Determine the (X, Y) coordinate at the center of the cell enclosing the given text.  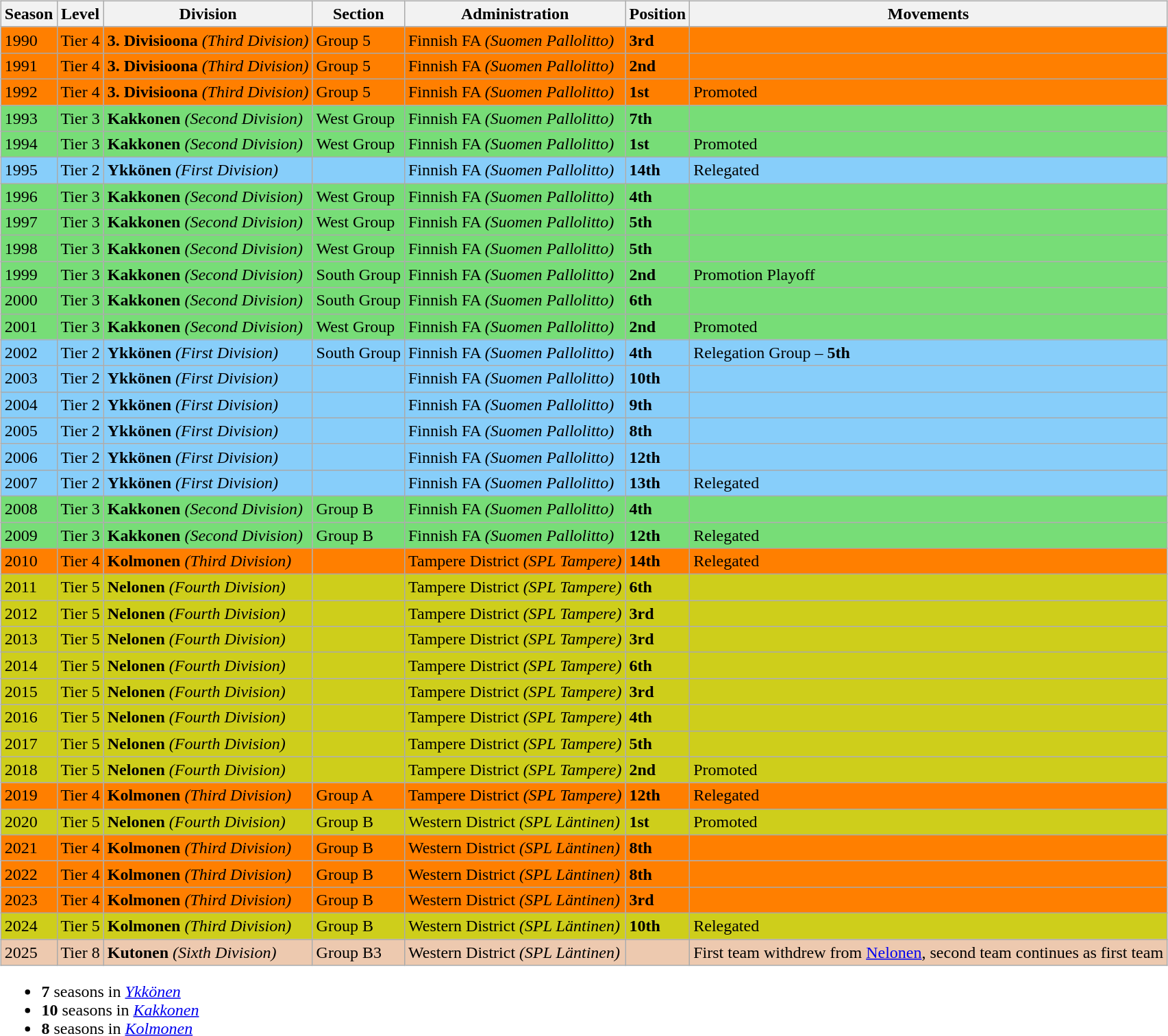
Position (658, 14)
Season (29, 14)
1997 (29, 223)
1998 (29, 249)
Group A (358, 796)
2000 (29, 301)
1990 (29, 40)
Division (208, 14)
Section (358, 14)
2019 (29, 796)
2015 (29, 692)
2012 (29, 614)
2001 (29, 327)
2022 (29, 874)
2010 (29, 561)
Level (80, 14)
2025 (29, 952)
Kutonen (Sixth Division) (208, 952)
1999 (29, 275)
2023 (29, 900)
2006 (29, 457)
13th (658, 483)
2009 (29, 535)
1993 (29, 118)
2003 (29, 379)
Movements (929, 14)
Administration (514, 14)
2007 (29, 483)
2005 (29, 431)
2018 (29, 770)
First team withdrew from Nelonen, second team continues as first team (929, 952)
2016 (29, 718)
Tier 8 (80, 952)
2024 (29, 926)
2014 (29, 666)
2011 (29, 588)
Group B3 (358, 952)
2017 (29, 744)
1996 (29, 197)
9th (658, 405)
1991 (29, 66)
1995 (29, 170)
1992 (29, 92)
1994 (29, 144)
2002 (29, 353)
Relegation Group – 5th (929, 353)
2008 (29, 509)
2004 (29, 405)
2013 (29, 640)
2021 (29, 848)
2020 (29, 822)
Promotion Playoff (929, 275)
7th (658, 118)
